Provide the [x, y] coordinate of the cell's center where the given text is located.  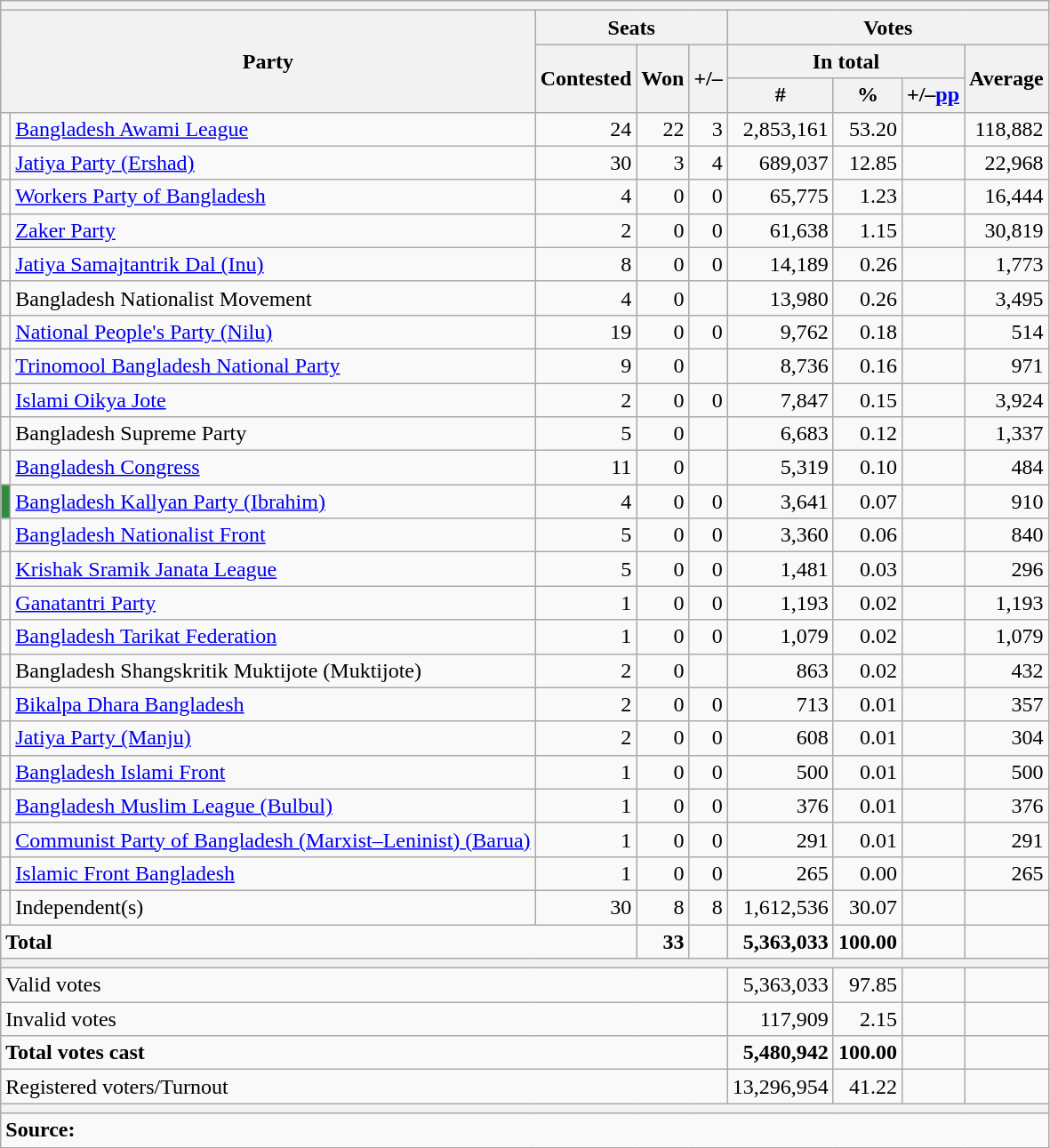
Bangladesh Kallyan Party (Ibrahim) [273, 502]
30.07 [868, 907]
11 [586, 468]
Islami Oikya Jote [273, 399]
Total votes cast [365, 1053]
689,037 [781, 163]
% [868, 95]
16,444 [1006, 197]
971 [1006, 365]
24 [586, 129]
0.00 [868, 873]
Votes [887, 28]
Trinomool Bangladesh National Party [273, 365]
1.15 [868, 230]
Seats [631, 28]
Bangladesh Supreme Party [273, 434]
0.07 [868, 502]
Party [269, 61]
432 [1006, 670]
13,296,954 [781, 1087]
118,882 [1006, 129]
6,683 [781, 434]
# [781, 95]
Total [318, 942]
357 [1006, 704]
Bikalpa Dhara Bangladesh [273, 704]
Source: [525, 1130]
1,481 [781, 569]
9,762 [781, 332]
840 [1006, 535]
Bangladesh Islami Front [273, 772]
30,819 [1006, 230]
3,495 [1006, 298]
Bangladesh Tarikat Federation [273, 637]
0.03 [868, 569]
0.16 [868, 365]
0.10 [868, 468]
2,853,161 [781, 129]
Bangladesh Nationalist Front [273, 535]
304 [1006, 738]
117,909 [781, 1019]
3,360 [781, 535]
484 [1006, 468]
Average [1006, 78]
Jatiya Party (Ershad) [273, 163]
1,337 [1006, 434]
Valid votes [365, 985]
296 [1006, 569]
Krishak Sramik Janata League [273, 569]
Jatiya Samajtantrik Dal (Inu) [273, 264]
Bangladesh Awami League [273, 129]
Won [663, 78]
33 [663, 942]
514 [1006, 332]
Bangladesh Shangskritik Muktijote (Muktijote) [273, 670]
61,638 [781, 230]
Bangladesh Nationalist Movement [273, 298]
1.23 [868, 197]
2.15 [868, 1019]
+/– [708, 78]
1,773 [1006, 264]
In total [846, 61]
0.15 [868, 399]
Bangladesh Congress [273, 468]
Jatiya Party (Manju) [273, 738]
National People's Party (Nilu) [273, 332]
Ganatantri Party [273, 603]
9 [586, 365]
Islamic Front Bangladesh [273, 873]
53.20 [868, 129]
Workers Party of Bangladesh [273, 197]
8,736 [781, 365]
0.18 [868, 332]
7,847 [781, 399]
41.22 [868, 1087]
Communist Party of Bangladesh (Marxist–Leninist) (Barua) [273, 839]
Registered voters/Turnout [365, 1087]
3,924 [1006, 399]
5,480,942 [781, 1053]
Invalid votes [365, 1019]
Contested [586, 78]
22 [663, 129]
13,980 [781, 298]
+/–pp [933, 95]
65,775 [781, 197]
1,612,536 [781, 907]
863 [781, 670]
12.85 [868, 163]
0.06 [868, 535]
713 [781, 704]
3,641 [781, 502]
14,189 [781, 264]
Zaker Party [273, 230]
910 [1006, 502]
97.85 [868, 985]
Bangladesh Muslim League (Bulbul) [273, 806]
5,319 [781, 468]
0.12 [868, 434]
22,968 [1006, 163]
19 [586, 332]
608 [781, 738]
Independent(s) [273, 907]
